Return the [X, Y] coordinate for the center point of the cell that contains the specified text.  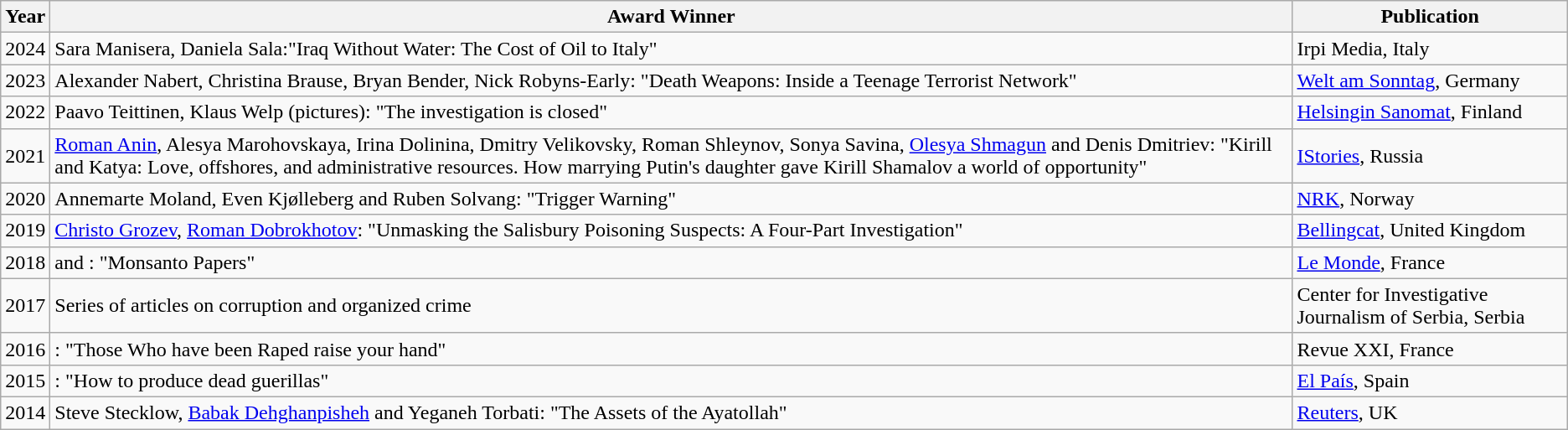
Award Winner [672, 17]
IStories, Russia [1430, 156]
Year [25, 17]
Reuters, UK [1430, 412]
Bellingcat, United Kingdom [1430, 231]
2015 [25, 381]
Irpi Media, Italy [1430, 49]
Revue XXI, France [1430, 349]
El País, Spain [1430, 381]
2020 [25, 199]
2017 [25, 305]
NRK, Norway [1430, 199]
Helsingin Sanomat, Finland [1430, 112]
Welt am Sonntag, Germany [1430, 80]
: "Those Who have been Raped raise your hand" [672, 349]
2016 [25, 349]
Sara Manisera, Daniela Sala:"Iraq Without Water: The Cost of Oil to Italy" [672, 49]
2024 [25, 49]
2023 [25, 80]
Paavo Teittinen, Klaus Welp (pictures): "The investigation is closed" [672, 112]
Christo Grozev, Roman Dobrokhotov: "Unmasking the Salisbury Poisoning Suspects: A Four-Part Investigation" [672, 231]
2018 [25, 262]
Le Monde, France [1430, 262]
: "How to produce dead guerillas" [672, 381]
Center for Investigative Journalism of Serbia, Serbia [1430, 305]
Annemarte Moland, Even Kjølleberg and Ruben Solvang: "Trigger Warning" [672, 199]
Alexander Nabert, Christina Brause, Bryan Bender, Nick Robyns-Early: "Death Weapons: Inside a Teenage Terrorist Network" [672, 80]
Series of articles on corruption and organized crime [672, 305]
2014 [25, 412]
2022 [25, 112]
and : "Monsanto Papers" [672, 262]
2019 [25, 231]
Publication [1430, 17]
Steve Stecklow, Babak Dehghanpisheh and Yeganeh Torbati: "The Assets of the Ayatollah" [672, 412]
2021 [25, 156]
